Scan for the cell matching the given text and deliver its [x, y] coordinate at center. 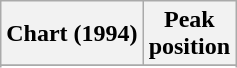
Chart (1994) [72, 34]
Peakposition [189, 34]
